Detect which cell encompasses the target text, then output its (X, Y) center coordinate. 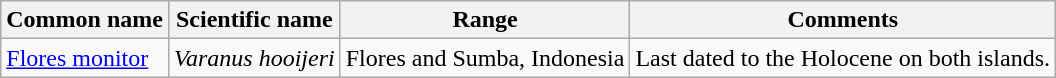
Comments (843, 20)
Varanus hooijeri (254, 58)
Range (485, 20)
Last dated to the Holocene on both islands. (843, 58)
Scientific name (254, 20)
Flores and Sumba, Indonesia (485, 58)
Flores monitor (85, 58)
Common name (85, 20)
